Identify which cell holds the provided text, then report its (x, y) central coordinate. 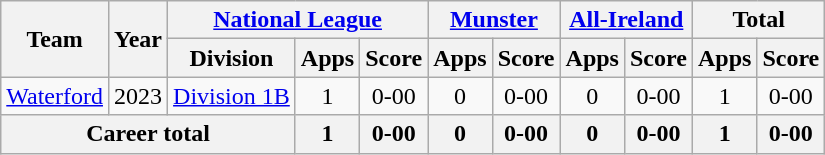
Division (232, 58)
All-Ireland (626, 20)
National League (298, 20)
Division 1B (232, 96)
Total (758, 20)
2023 (138, 96)
Team (55, 39)
Year (138, 39)
Career total (148, 134)
Munster (494, 20)
Waterford (55, 96)
